Provide the [X, Y] coordinate of the cell's center where the given text is located.  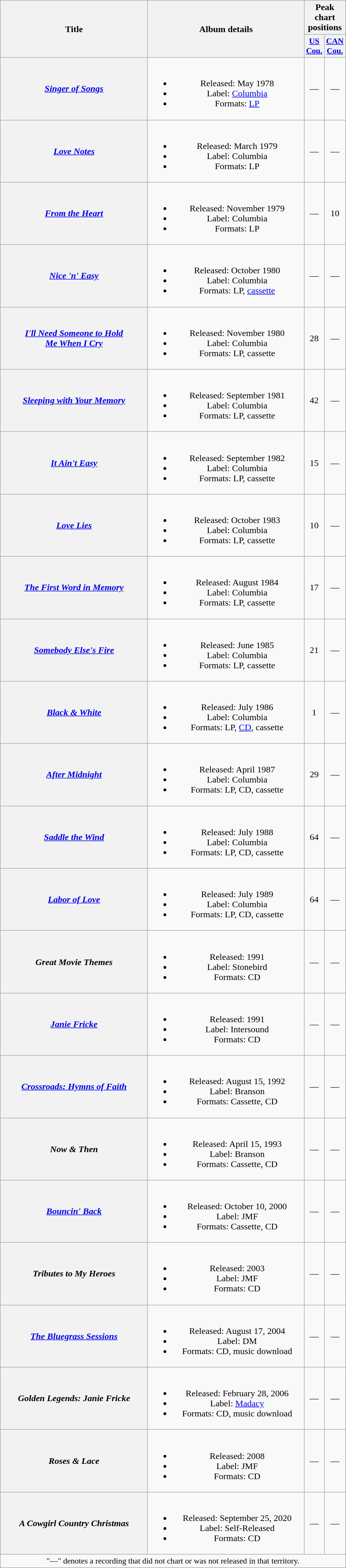
Love Lies [74, 525]
Released: August 17, 2004Label: DMFormats: CD, music download [226, 1336]
Great Movie Themes [74, 962]
The First Word in Memory [74, 588]
Janie Fricke [74, 1024]
After Midnight [74, 775]
Released: 1991Label: StonebirdFormats: CD [226, 962]
Singer of Songs [74, 89]
The Bluegrass Sessions [74, 1336]
Released: 2003Label: JMFFormats: CD [226, 1274]
Title [74, 29]
Released: September 25, 2020Label: Self-ReleasedFormats: CD [226, 1523]
Crossroads: Hymns of Faith [74, 1086]
It Ain't Easy [74, 463]
Now & Then [74, 1149]
I'll Need Someone to HoldMe When I Cry [74, 338]
Released: July 1986Label: ColumbiaFormats: LP, CD, cassette [226, 712]
Released: 1991Label: IntersoundFormats: CD [226, 1024]
Released: August 15, 1992Label: BransonFormats: Cassette, CD [226, 1086]
Peak chartpositions [325, 18]
A Cowgirl Country Christmas [74, 1523]
Released: September 1981Label: ColumbiaFormats: LP, cassette [226, 400]
Sleeping with Your Memory [74, 400]
Roses & Lace [74, 1460]
Nice 'n' Easy [74, 276]
Released: November 1980Label: ColumbiaFormats: LP, cassette [226, 338]
Bouncin' Back [74, 1211]
15 [314, 463]
29 [314, 775]
Saddle the Wind [74, 837]
Released: April 1987Label: ColumbiaFormats: LP, CD, cassette [226, 775]
Released: February 28, 2006Label: MadacyFormats: CD, music download [226, 1399]
Tributes to My Heroes [74, 1274]
Released: June 1985Label: ColumbiaFormats: LP, cassette [226, 650]
Released: October 10, 2000Label: JMFFormats: Cassette, CD [226, 1211]
Black & White [74, 712]
Released: October 1980Label: ColumbiaFormats: LP, cassette [226, 276]
Love Notes [74, 151]
Album details [226, 29]
Golden Legends: Janie Fricke [74, 1399]
Released: 2008Label: JMFFormats: CD [226, 1460]
Released: September 1982Label: ColumbiaFormats: LP, cassette [226, 463]
Labor of Love [74, 900]
From the Heart [74, 214]
Released: April 15, 1993Label: BransonFormats: Cassette, CD [226, 1149]
28 [314, 338]
"—" denotes a recording that did not chart or was not released in that territory. [173, 1561]
CANCou. [335, 46]
Released: July 1989Label: ColumbiaFormats: LP, CD, cassette [226, 900]
42 [314, 400]
17 [314, 588]
Released: October 1983Label: ColumbiaFormats: LP, cassette [226, 525]
Released: July 1988Label: ColumbiaFormats: LP, CD, cassette [226, 837]
1 [314, 712]
USCou. [314, 46]
Released: March 1979Label: ColumbiaFormats: LP [226, 151]
21 [314, 650]
Released: May 1978Label: ColumbiaFormats: LP [226, 89]
Released: November 1979Label: ColumbiaFormats: LP [226, 214]
Somebody Else's Fire [74, 650]
Released: August 1984Label: ColumbiaFormats: LP, cassette [226, 588]
